Provide the (x, y) coordinate of the cell's center where the given text is located.  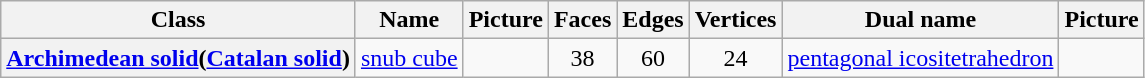
60 (653, 58)
Dual name (920, 20)
38 (582, 58)
pentagonal icositetrahedron (920, 58)
Vertices (736, 20)
snub cube (409, 58)
Archimedean solid(Catalan solid) (178, 58)
Faces (582, 20)
Edges (653, 20)
Name (409, 20)
Class (178, 20)
24 (736, 58)
